Locate the cell with the specified text and output its [X, Y] center coordinate. 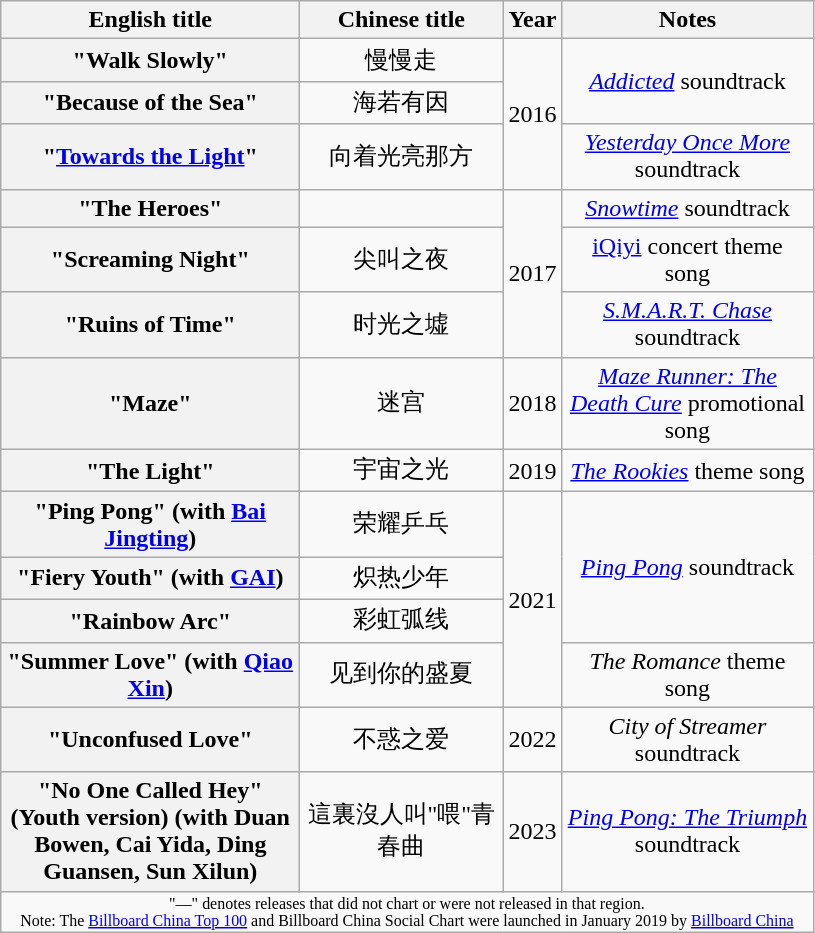
The Romance theme song [688, 674]
"Walk Slowly" [150, 60]
2016 [532, 114]
向着光亮那方 [402, 156]
"No One Called Hey" (Youth version) (with Duan Bowen, Cai Yida, Ding Guansen, Sun Xilun) [150, 832]
迷宫 [402, 403]
慢慢走 [402, 60]
炽热少年 [402, 578]
"Ruins of Time" [150, 324]
见到你的盛夏 [402, 674]
Snowtime soundtrack [688, 208]
荣耀乒乓 [402, 524]
Chinese title [402, 20]
這裏沒人叫"喂"青春曲 [402, 832]
时光之墟 [402, 324]
Yesterday Once More soundtrack [688, 156]
"Unconfused Love" [150, 740]
Ping Pong: The Triumph soundtrack [688, 832]
"Maze" [150, 403]
彩虹弧线 [402, 620]
不惑之爱 [402, 740]
"Because of the Sea" [150, 102]
尖叫之夜 [402, 260]
"Summer Love" (with Qiao Xin) [150, 674]
"Screaming Night" [150, 260]
The Rookies theme song [688, 470]
2018 [532, 403]
2022 [532, 740]
English title [150, 20]
2023 [532, 832]
"Towards the Light" [150, 156]
海若有因 [402, 102]
Addicted soundtrack [688, 82]
宇宙之光 [402, 470]
Maze Runner: The Death Cure promotional song [688, 403]
2021 [532, 600]
Year [532, 20]
"The Heroes" [150, 208]
2019 [532, 470]
City of Streamer soundtrack [688, 740]
Ping Pong soundtrack [688, 567]
iQiyi concert theme song [688, 260]
S.M.A.R.T. Chase soundtrack [688, 324]
"Rainbow Arc" [150, 620]
"Ping Pong" (with Bai Jingting) [150, 524]
Notes [688, 20]
"Fiery Youth" (with GAI) [150, 578]
2017 [532, 273]
"The Light" [150, 470]
